Locate the cell with the specified text and output its [X, Y] center coordinate. 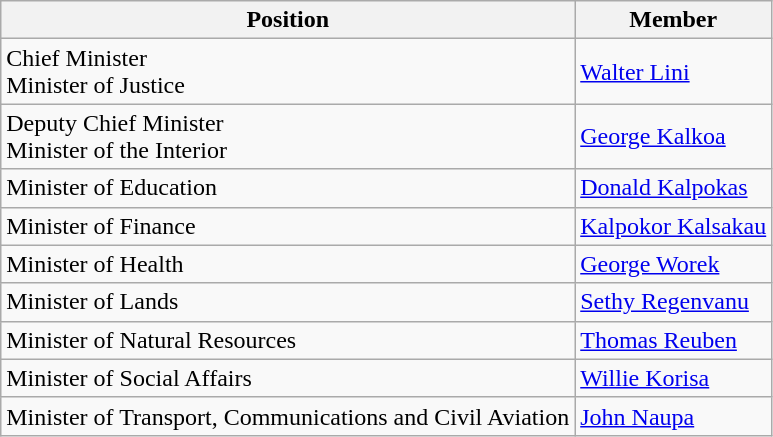
Donald Kalpokas [674, 188]
George Worek [674, 264]
Willie Korisa [674, 378]
Kalpokor Kalsakau [674, 226]
Minister of Lands [288, 302]
Minister of Finance [288, 226]
Minister of Health [288, 264]
Minister of Natural Resources [288, 340]
Walter Lini [674, 72]
Deputy Chief MinisterMinister of the Interior [288, 136]
Minister of Education [288, 188]
Position [288, 20]
Minister of Social Affairs [288, 378]
John Naupa [674, 416]
Chief MinisterMinister of Justice [288, 72]
Minister of Transport, Communications and Civil Aviation [288, 416]
Sethy Regenvanu [674, 302]
Member [674, 20]
Thomas Reuben [674, 340]
George Kalkoa [674, 136]
